Extract the [X, Y] coordinate from the center of the cell holding the provided text.  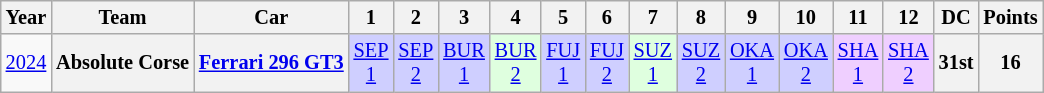
6 [607, 17]
16 [1010, 63]
2024 [26, 63]
2 [416, 17]
10 [806, 17]
Year [26, 17]
Points [1010, 17]
SEP2 [416, 63]
1 [372, 17]
OKA1 [752, 63]
DC [956, 17]
SHA1 [858, 63]
SUZ1 [653, 63]
SHA2 [908, 63]
12 [908, 17]
FUJ1 [563, 63]
31st [956, 63]
SEP1 [372, 63]
BUR2 [516, 63]
8 [701, 17]
4 [516, 17]
5 [563, 17]
Car [272, 17]
Absolute Corse [122, 63]
FUJ2 [607, 63]
SUZ2 [701, 63]
11 [858, 17]
Team [122, 17]
7 [653, 17]
9 [752, 17]
Ferrari 296 GT3 [272, 63]
3 [464, 17]
OKA2 [806, 63]
BUR1 [464, 63]
